Pinpoint the cell where the given text exists, returning its (x, y) midpoint coordinate. 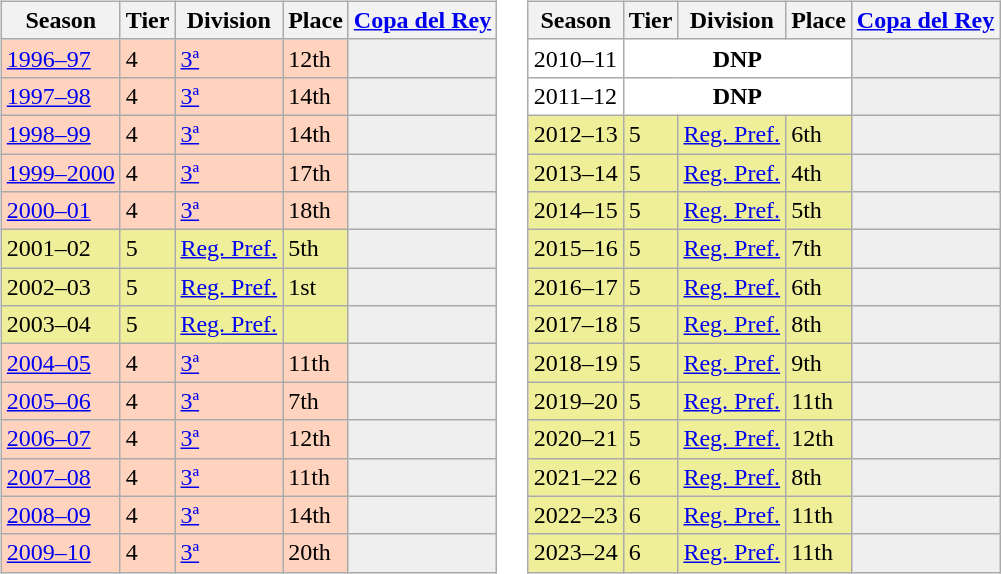
2005–06 (60, 401)
1st (316, 287)
9th (819, 363)
2014–15 (576, 211)
2012–13 (576, 134)
1996–97 (60, 58)
2008–09 (60, 515)
2017–18 (576, 325)
2004–05 (60, 363)
2022–23 (576, 515)
1998–99 (60, 134)
20th (316, 553)
2006–07 (60, 439)
2020–21 (576, 439)
2001–02 (60, 249)
2018–19 (576, 363)
17th (316, 173)
2023–24 (576, 553)
2016–17 (576, 287)
1999–2000 (60, 173)
4th (819, 173)
2009–10 (60, 553)
2003–04 (60, 325)
2021–22 (576, 477)
18th (316, 211)
2015–16 (576, 249)
2019–20 (576, 401)
2011–12 (576, 96)
2013–14 (576, 173)
2000–01 (60, 211)
1997–98 (60, 96)
2007–08 (60, 477)
2010–11 (576, 58)
2002–03 (60, 287)
